Extract the [x, y] coordinate from the center of the cell holding the provided text.  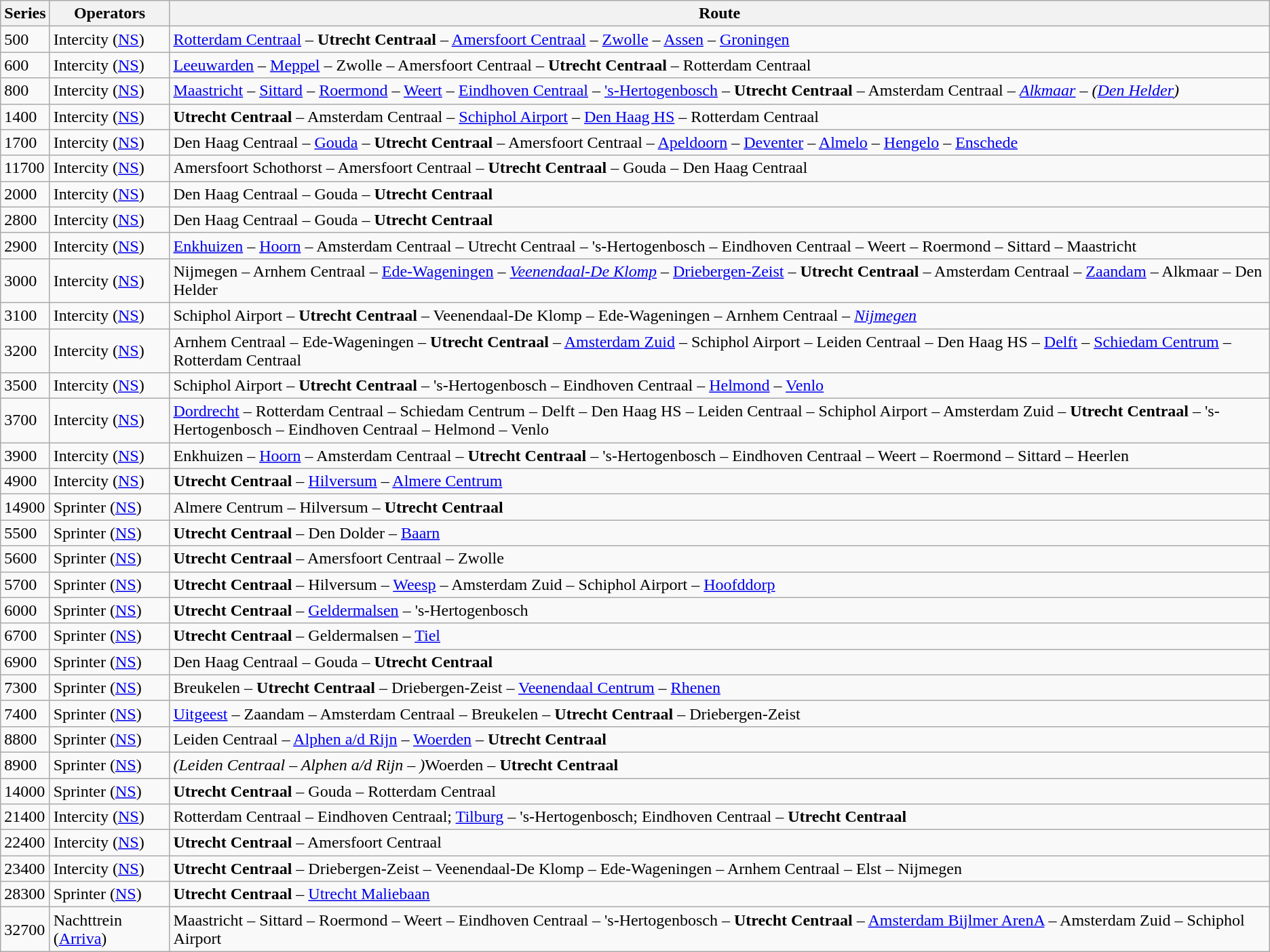
6000 [25, 610]
3200 [25, 350]
28300 [25, 894]
4900 [25, 481]
Utrecht Centraal – Hilversum – Weesp – Amsterdam Zuid – Schiphol Airport – Hoofddorp [719, 584]
Maastricht – Sittard – Roermond – Weert – Eindhoven Centraal – 's-Hertogenbosch – Utrecht Centraal – Amsterdam Centraal – Alkmaar – (Den Helder) [719, 91]
Enkhuizen – Hoorn – Amsterdam Centraal – Utrecht Centraal – 's-Hertogenbosch – Eindhoven Centraal – Weert – Roermond – Sittard – Maastricht [719, 245]
2000 [25, 194]
32700 [25, 929]
3100 [25, 315]
800 [25, 91]
600 [25, 65]
11700 [25, 168]
Breukelen – Utrecht Centraal – Driebergen-Zeist – Veenendaal Centrum – Rhenen [719, 688]
21400 [25, 817]
Utrecht Centraal – Amersfoort Centraal [719, 843]
1400 [25, 117]
2800 [25, 220]
8900 [25, 765]
6900 [25, 662]
7300 [25, 688]
Amersfoort Schothorst – Amersfoort Centraal – Utrecht Centraal – Gouda – Den Haag Centraal [719, 168]
Leeuwarden – Meppel – Zwolle – Amersfoort Centraal – Utrecht Centraal – Rotterdam Centraal [719, 65]
500 [25, 39]
2900 [25, 245]
Enkhuizen – Hoorn – Amsterdam Centraal – Utrecht Centraal – 's-Hertogenbosch – Eindhoven Centraal – Weert – Roermond – Sittard – Heerlen [719, 456]
5500 [25, 533]
Rotterdam Centraal – Eindhoven Centraal; Tilburg – 's-Hertogenbosch; Eindhoven Centraal – Utrecht Centraal [719, 817]
Utrecht Centraal – Geldermalsen – Tiel [719, 636]
(Leiden Centraal – Alphen a/d Rijn – )Woerden – Utrecht Centraal [719, 765]
Rotterdam Centraal – Utrecht Centraal – Amersfoort Centraal – Zwolle – Assen – Groningen [719, 39]
22400 [25, 843]
23400 [25, 869]
Utrecht Centraal – Amersfoort Centraal – Zwolle [719, 559]
Leiden Centraal – Alphen a/d Rijn – Woerden – Utrecht Centraal [719, 739]
6700 [25, 636]
5600 [25, 559]
5700 [25, 584]
3900 [25, 456]
Utrecht Centraal – Den Dolder – Baarn [719, 533]
Uitgeest – Zaandam – Amsterdam Centraal – Breukelen – Utrecht Centraal – Driebergen-Zeist [719, 713]
7400 [25, 713]
Utrecht Centraal – Driebergen-Zeist – Veenendaal-De Klomp – Ede-Wageningen – Arnhem Centraal – Elst – Nijmegen [719, 869]
Schiphol Airport – Utrecht Centraal – 's-Hertogenbosch – Eindhoven Centraal – Helmond – Venlo [719, 386]
Utrecht Centraal – Amsterdam Centraal – Schiphol Airport – Den Haag HS – Rotterdam Centraal [719, 117]
Almere Centrum – Hilversum – Utrecht Centraal [719, 507]
Nachttrein (Arriva) [110, 929]
3500 [25, 386]
Series [25, 14]
Route [719, 14]
3000 [25, 281]
Den Haag Centraal – Gouda – Utrecht Centraal – Amersfoort Centraal – Apeldoorn – Deventer – Almelo – Hengelo – Enschede [719, 142]
Utrecht Centraal – Hilversum – Almere Centrum [719, 481]
Utrecht Centraal – Utrecht Maliebaan [719, 894]
14900 [25, 507]
Operators [110, 14]
1700 [25, 142]
14000 [25, 791]
Utrecht Centraal – Geldermalsen – 's-Hertogenbosch [719, 610]
3700 [25, 420]
8800 [25, 739]
Utrecht Centraal – Gouda – Rotterdam Centraal [719, 791]
Schiphol Airport – Utrecht Centraal – Veenendaal-De Klomp – Ede-Wageningen – Arnhem Centraal – Nijmegen [719, 315]
